Search for the cell housing the specified text and yield its (X, Y) center coordinate. 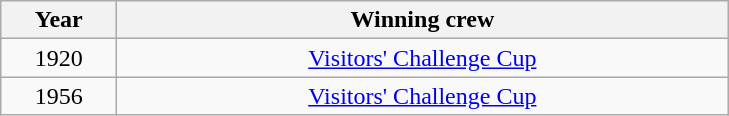
1956 (59, 96)
1920 (59, 58)
Winning crew (422, 20)
Year (59, 20)
